Pinpoint the cell where the given text exists, returning its [X, Y] midpoint coordinate. 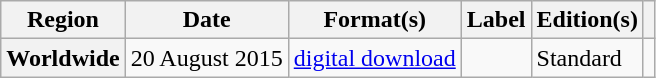
Edition(s) [587, 20]
Format(s) [374, 20]
20 August 2015 [206, 58]
digital download [374, 58]
Worldwide [63, 58]
Date [206, 20]
Label [496, 20]
Region [63, 20]
Standard [587, 58]
